Pinpoint the cell where the given text exists, returning its [X, Y] midpoint coordinate. 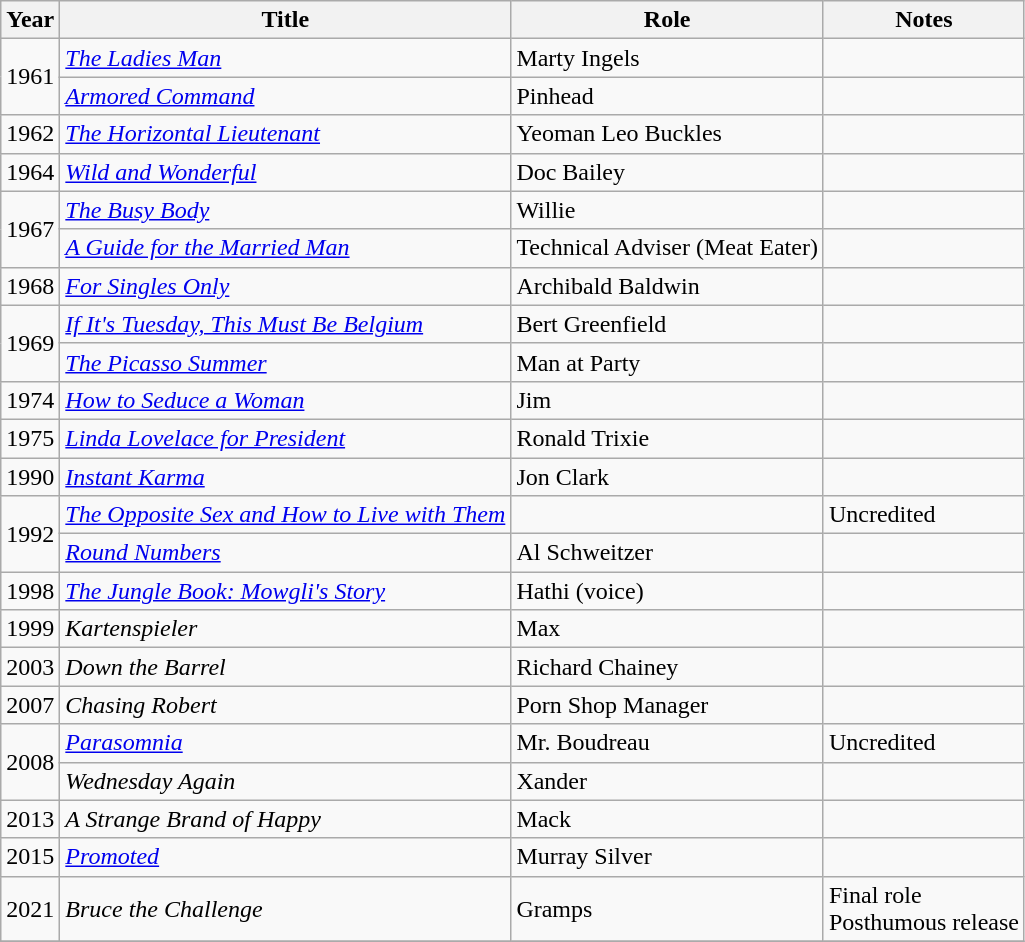
2003 [30, 667]
If It's Tuesday, This Must Be Belgium [286, 324]
Richard Chainey [668, 667]
Title [286, 20]
2013 [30, 819]
How to Seduce a Woman [286, 400]
1969 [30, 343]
Yeoman Leo Buckles [668, 134]
Parasomnia [286, 743]
Kartenspieler [286, 629]
Hathi (voice) [668, 591]
2007 [30, 705]
Al Schweitzer [668, 553]
Willie [668, 210]
Chasing Robert [286, 705]
Gramps [668, 908]
Instant Karma [286, 477]
Round Numbers [286, 553]
The Ladies Man [286, 58]
Xander [668, 781]
2021 [30, 908]
Role [668, 20]
1992 [30, 534]
Year [30, 20]
Mr. Boudreau [668, 743]
1999 [30, 629]
Bruce the Challenge [286, 908]
Down the Barrel [286, 667]
1975 [30, 438]
Ronald Trixie [668, 438]
Max [668, 629]
1968 [30, 286]
1974 [30, 400]
Wild and Wonderful [286, 172]
Technical Adviser (Meat Eater) [668, 248]
1990 [30, 477]
Marty Ingels [668, 58]
2008 [30, 762]
Archibald Baldwin [668, 286]
The Opposite Sex and How to Live with Them [286, 515]
Mack [668, 819]
A Guide for the Married Man [286, 248]
Notes [924, 20]
1961 [30, 77]
1998 [30, 591]
Wednesday Again [286, 781]
Porn Shop Manager [668, 705]
Jon Clark [668, 477]
For Singles Only [286, 286]
The Horizontal Lieutenant [286, 134]
Murray Silver [668, 857]
Pinhead [668, 96]
A Strange Brand of Happy [286, 819]
The Picasso Summer [286, 362]
Final rolePosthumous release [924, 908]
Doc Bailey [668, 172]
Bert Greenfield [668, 324]
1967 [30, 229]
Promoted [286, 857]
2015 [30, 857]
1964 [30, 172]
1962 [30, 134]
Armored Command [286, 96]
The Busy Body [286, 210]
The Jungle Book: Mowgli's Story [286, 591]
Linda Lovelace for President [286, 438]
Jim [668, 400]
Man at Party [668, 362]
